Extract the (X, Y) coordinate from the center of the cell holding the provided text.  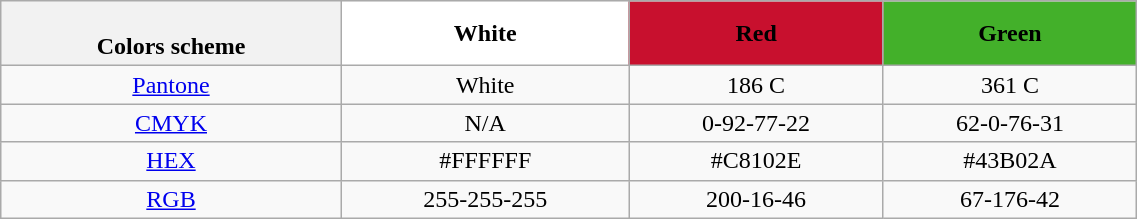
361 C (1010, 85)
N/A (485, 123)
CMYK (171, 123)
#C8102E (756, 161)
Pantone (171, 85)
HEX (171, 161)
186 C (756, 85)
67-176-42 (1010, 199)
0-92-77-22 (756, 123)
#43B02A (1010, 161)
Red (756, 34)
#FFFFFF (485, 161)
Colors scheme (171, 34)
RGB (171, 199)
255-255-255 (485, 199)
Green (1010, 34)
62-0-76-31 (1010, 123)
200-16-46 (756, 199)
